Extract the [X, Y] coordinate from the center of the cell holding the provided text.  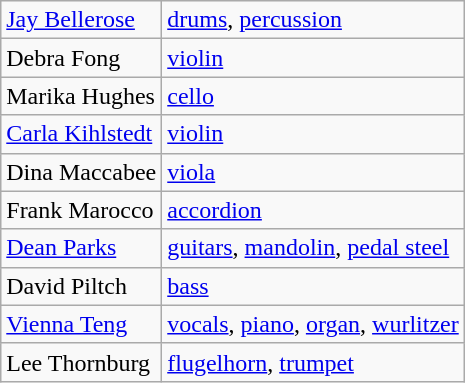
Debra Fong [82, 58]
Lee Thornburg [82, 362]
cello [314, 96]
Frank Marocco [82, 210]
guitars, mandolin, pedal steel [314, 248]
viola [314, 172]
bass [314, 286]
vocals, piano, organ, wurlitzer [314, 324]
drums, percussion [314, 20]
Dina Maccabee [82, 172]
Jay Bellerose [82, 20]
accordion [314, 210]
flugelhorn, trumpet [314, 362]
Vienna Teng [82, 324]
Carla Kihlstedt [82, 134]
Marika Hughes [82, 96]
David Piltch [82, 286]
Dean Parks [82, 248]
